Locate the cell with the specified text and output its [x, y] center coordinate. 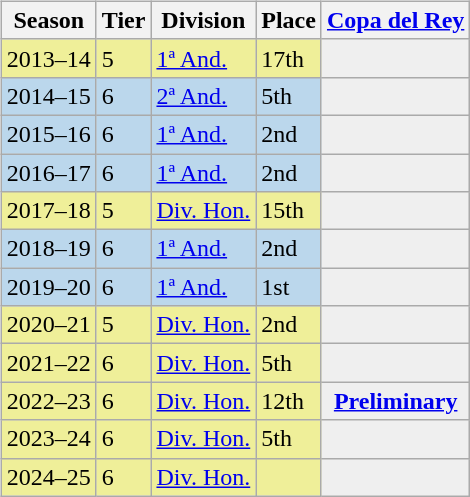
Preliminary [395, 401]
12th [289, 401]
2016–17 [48, 173]
2018–19 [48, 249]
2014–15 [48, 96]
Place [289, 20]
2017–18 [48, 211]
2019–20 [48, 287]
1st [289, 287]
Division [204, 20]
2ª And. [204, 96]
Tier [124, 20]
2022–23 [48, 401]
2020–21 [48, 325]
2021–22 [48, 363]
2023–24 [48, 439]
2024–25 [48, 477]
Season [48, 20]
2013–14 [48, 58]
Copa del Rey [395, 20]
15th [289, 211]
17th [289, 58]
2015–16 [48, 134]
